Find where the given text appears and provide that cell's center as [X, Y] coordinate. 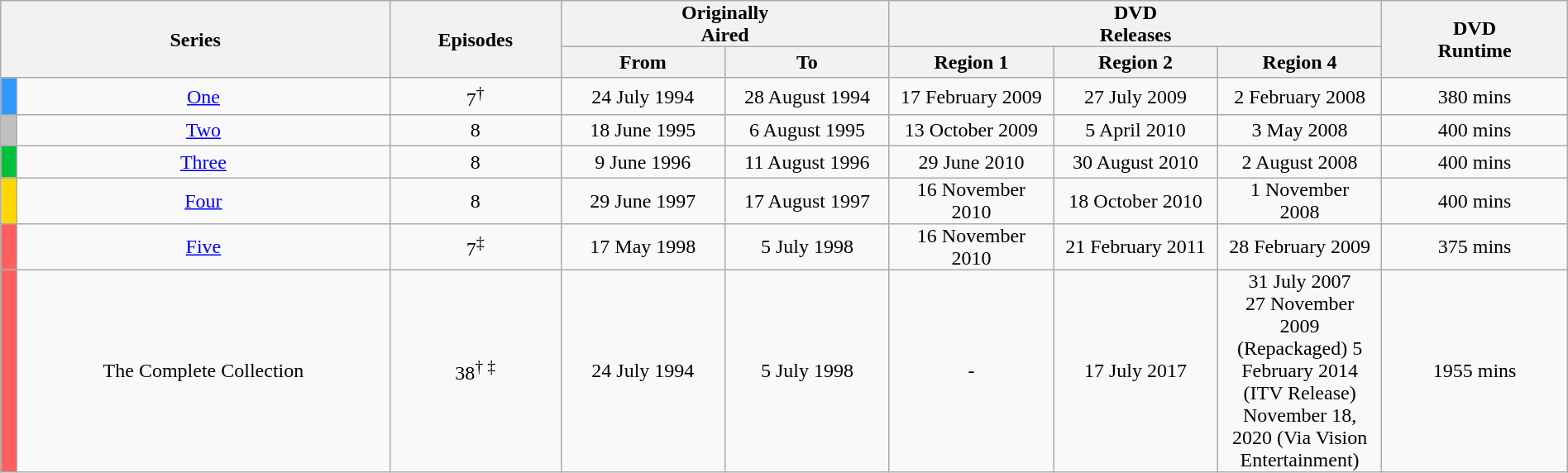
13 October 2009 [971, 131]
The Complete Collection [203, 370]
1955 mins [1475, 370]
DVDRuntime [1475, 40]
To [807, 62]
DVDReleases [1135, 24]
28 August 1994 [807, 96]
Region 4 [1300, 62]
OriginallyAired [724, 24]
27 July 2009 [1136, 96]
9 June 1996 [643, 162]
30 August 2010 [1136, 162]
2 August 2008 [1300, 162]
29 June 1997 [643, 201]
29 June 2010 [971, 162]
Two [203, 131]
Region 2 [1136, 62]
17 August 1997 [807, 201]
6 August 1995 [807, 131]
2 February 2008 [1300, 96]
28 February 2009 [1300, 246]
17 May 1998 [643, 246]
11 August 1996 [807, 162]
5 April 2010 [1136, 131]
38† ‡ [475, 370]
7‡ [475, 246]
17 July 2017 [1136, 370]
17 February 2009 [971, 96]
380 mins [1475, 96]
Episodes [475, 40]
Region 1 [971, 62]
31 July 200727 November 2009 (Repackaged) 5 February 2014 (ITV Release)November 18, 2020 (Via Vision Entertainment) [1300, 370]
Five [203, 246]
3 May 2008 [1300, 131]
18 June 1995 [643, 131]
1 November 2008 [1300, 201]
Series [195, 40]
18 October 2010 [1136, 201]
Three [203, 162]
7† [475, 96]
- [971, 370]
One [203, 96]
21 February 2011 [1136, 246]
Four [203, 201]
375 mins [1475, 246]
From [643, 62]
